Find where the given text appears and provide that cell's center as [X, Y] coordinate. 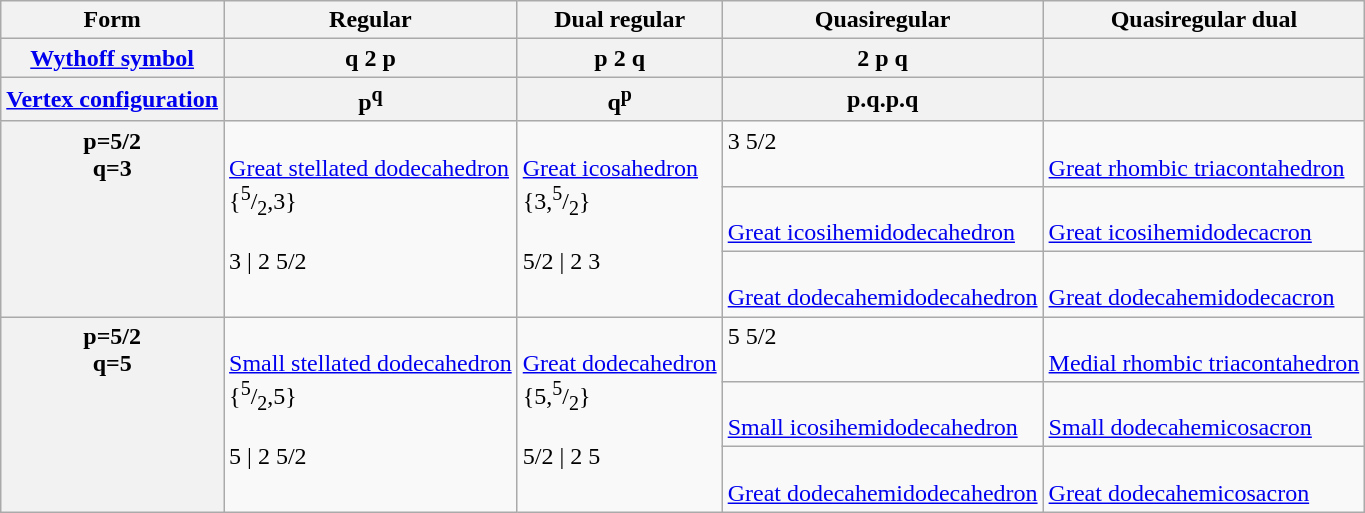
p=5/2q=3 [112, 218]
Great icosahedron{3,5/2}5/2 | 2 3 [620, 218]
Vertex configuration [112, 100]
Medial rhombic triacontahedron [1204, 350]
5 5/2 [882, 350]
q 2 p [371, 58]
Small dodecahemicosacron [1204, 414]
Great icosihemidodecahedron [882, 218]
Wythoff symbol [112, 58]
Regular [371, 20]
Great dodecahemidodecacron [1204, 284]
Small icosihemidodecahedron [882, 414]
Quasiregular dual [1204, 20]
2 p q [882, 58]
p 2 q [620, 58]
Great dodecahedron{5,5/2}5/2 | 2 5 [620, 414]
Quasiregular [882, 20]
Great icosihemidodecacron [1204, 218]
Form [112, 20]
3 5/2 [882, 154]
Great stellated dodecahedron{5/2,3}3 | 2 5/2 [371, 218]
p.q.p.q [882, 100]
Small stellated dodecahedron{5/2,5}5 | 2 5/2 [371, 414]
pq [371, 100]
p=5/2q=5 [112, 414]
qp [620, 100]
Great rhombic triacontahedron [1204, 154]
Great dodecahemicosacron [1204, 480]
Dual regular [620, 20]
